Capture the cell that displays the provided text and extract its [X, Y] central coordinate. 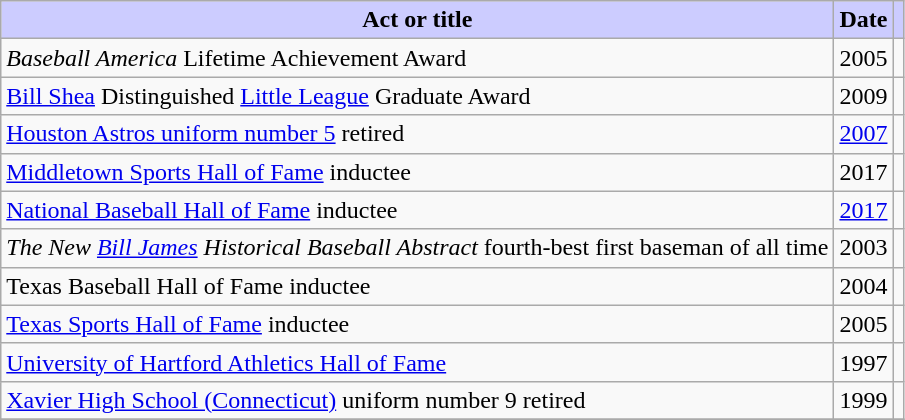
University of Hartford Athletics Hall of Fame [418, 362]
1999 [864, 400]
National Baseball Hall of Fame inductee [418, 210]
Date [864, 20]
Middletown Sports Hall of Fame inductee [418, 172]
Xavier High School (Connecticut) uniform number 9 retired [418, 400]
1997 [864, 362]
2004 [864, 286]
Houston Astros uniform number 5 retired [418, 134]
Texas Sports Hall of Fame inductee [418, 324]
Act or title [418, 20]
2009 [864, 96]
Baseball America Lifetime Achievement Award [418, 58]
The New Bill James Historical Baseball Abstract fourth-best first baseman of all time [418, 248]
Bill Shea Distinguished Little League Graduate Award [418, 96]
Texas Baseball Hall of Fame inductee [418, 286]
2003 [864, 248]
2007 [864, 134]
